Extract the (X, Y) coordinate from the center of the cell holding the provided text.  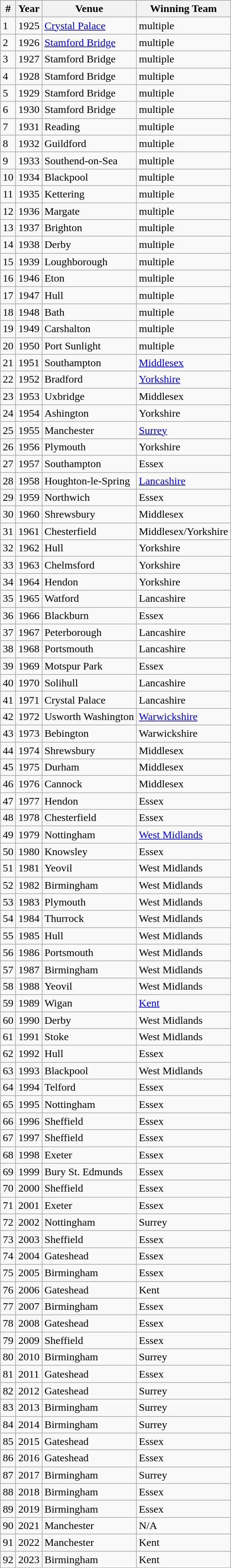
1957 (29, 464)
55 (8, 936)
2002 (29, 1222)
1930 (29, 110)
2013 (29, 1408)
Solihull (89, 683)
Carshalton (89, 329)
1937 (29, 228)
61 (8, 1037)
1948 (29, 312)
Usworth Washington (89, 716)
2004 (29, 1256)
Knowsley (89, 852)
2022 (29, 1542)
1995 (29, 1104)
1987 (29, 969)
2021 (29, 1525)
1950 (29, 346)
Motspur Park (89, 666)
1971 (29, 700)
1984 (29, 919)
Southend-on-Sea (89, 160)
Uxbridge (89, 396)
1974 (29, 751)
1946 (29, 279)
1997 (29, 1138)
Ashington (89, 413)
2005 (29, 1273)
47 (8, 801)
8 (8, 143)
# (8, 9)
2019 (29, 1509)
1973 (29, 733)
27 (8, 464)
Kettering (89, 194)
1998 (29, 1155)
1934 (29, 177)
56 (8, 952)
74 (8, 1256)
1926 (29, 43)
1965 (29, 599)
Stoke (89, 1037)
31 (8, 531)
24 (8, 413)
2016 (29, 1458)
1963 (29, 565)
1933 (29, 160)
1989 (29, 1003)
75 (8, 1273)
1967 (29, 632)
1976 (29, 784)
1962 (29, 548)
37 (8, 632)
84 (8, 1425)
58 (8, 986)
78 (8, 1324)
65 (8, 1104)
16 (8, 279)
2014 (29, 1425)
1958 (29, 480)
89 (8, 1509)
1956 (29, 447)
1955 (29, 430)
39 (8, 666)
91 (8, 1542)
36 (8, 616)
Brighton (89, 228)
1991 (29, 1037)
69 (8, 1172)
1947 (29, 295)
2010 (29, 1357)
1939 (29, 262)
20 (8, 346)
50 (8, 852)
1979 (29, 835)
14 (8, 245)
10 (8, 177)
92 (8, 1559)
2011 (29, 1374)
87 (8, 1475)
43 (8, 733)
1968 (29, 649)
1 (8, 26)
1986 (29, 952)
1982 (29, 885)
1980 (29, 852)
1954 (29, 413)
51 (8, 868)
76 (8, 1290)
Bradford (89, 379)
2018 (29, 1492)
1993 (29, 1071)
38 (8, 649)
32 (8, 548)
9 (8, 160)
1966 (29, 616)
68 (8, 1155)
86 (8, 1458)
67 (8, 1138)
Middlesex/Yorkshire (183, 531)
Bury St. Edmunds (89, 1172)
62 (8, 1054)
2008 (29, 1324)
53 (8, 902)
49 (8, 835)
85 (8, 1441)
7 (8, 127)
Durham (89, 767)
1960 (29, 515)
63 (8, 1071)
54 (8, 919)
1952 (29, 379)
2006 (29, 1290)
Peterborough (89, 632)
Loughborough (89, 262)
48 (8, 818)
60 (8, 1020)
12 (8, 211)
15 (8, 262)
23 (8, 396)
2001 (29, 1205)
19 (8, 329)
44 (8, 751)
46 (8, 784)
2003 (29, 1239)
66 (8, 1121)
1927 (29, 59)
1970 (29, 683)
29 (8, 498)
1949 (29, 329)
70 (8, 1189)
1964 (29, 582)
1992 (29, 1054)
79 (8, 1340)
Cannock (89, 784)
Telford (89, 1088)
1931 (29, 127)
81 (8, 1374)
1935 (29, 194)
57 (8, 969)
90 (8, 1525)
25 (8, 430)
2015 (29, 1441)
41 (8, 700)
72 (8, 1222)
18 (8, 312)
1929 (29, 93)
71 (8, 1205)
2000 (29, 1189)
33 (8, 565)
Northwich (89, 498)
1951 (29, 363)
1975 (29, 767)
21 (8, 363)
1938 (29, 245)
1996 (29, 1121)
1985 (29, 936)
82 (8, 1391)
73 (8, 1239)
2009 (29, 1340)
59 (8, 1003)
1999 (29, 1172)
Port Sunlight (89, 346)
1928 (29, 76)
22 (8, 379)
30 (8, 515)
4 (8, 76)
6 (8, 110)
88 (8, 1492)
17 (8, 295)
1972 (29, 716)
1994 (29, 1088)
2023 (29, 1559)
1983 (29, 902)
52 (8, 885)
Venue (89, 9)
Wigan (89, 1003)
Watford (89, 599)
1961 (29, 531)
Reading (89, 127)
Bebington (89, 733)
45 (8, 767)
42 (8, 716)
1990 (29, 1020)
83 (8, 1408)
2012 (29, 1391)
28 (8, 480)
2007 (29, 1307)
Margate (89, 211)
64 (8, 1088)
Eton (89, 279)
Blackburn (89, 616)
1953 (29, 396)
11 (8, 194)
Guildford (89, 143)
1978 (29, 818)
80 (8, 1357)
26 (8, 447)
3 (8, 59)
2 (8, 43)
1969 (29, 666)
1977 (29, 801)
5 (8, 93)
2017 (29, 1475)
40 (8, 683)
1936 (29, 211)
Chelmsford (89, 565)
N/A (183, 1525)
35 (8, 599)
1932 (29, 143)
1981 (29, 868)
34 (8, 582)
13 (8, 228)
Thurrock (89, 919)
1988 (29, 986)
Winning Team (183, 9)
77 (8, 1307)
1925 (29, 26)
Year (29, 9)
1959 (29, 498)
Bath (89, 312)
Houghton-le-Spring (89, 480)
